Return the [X, Y] coordinate for the center point of the cell that contains the specified text.  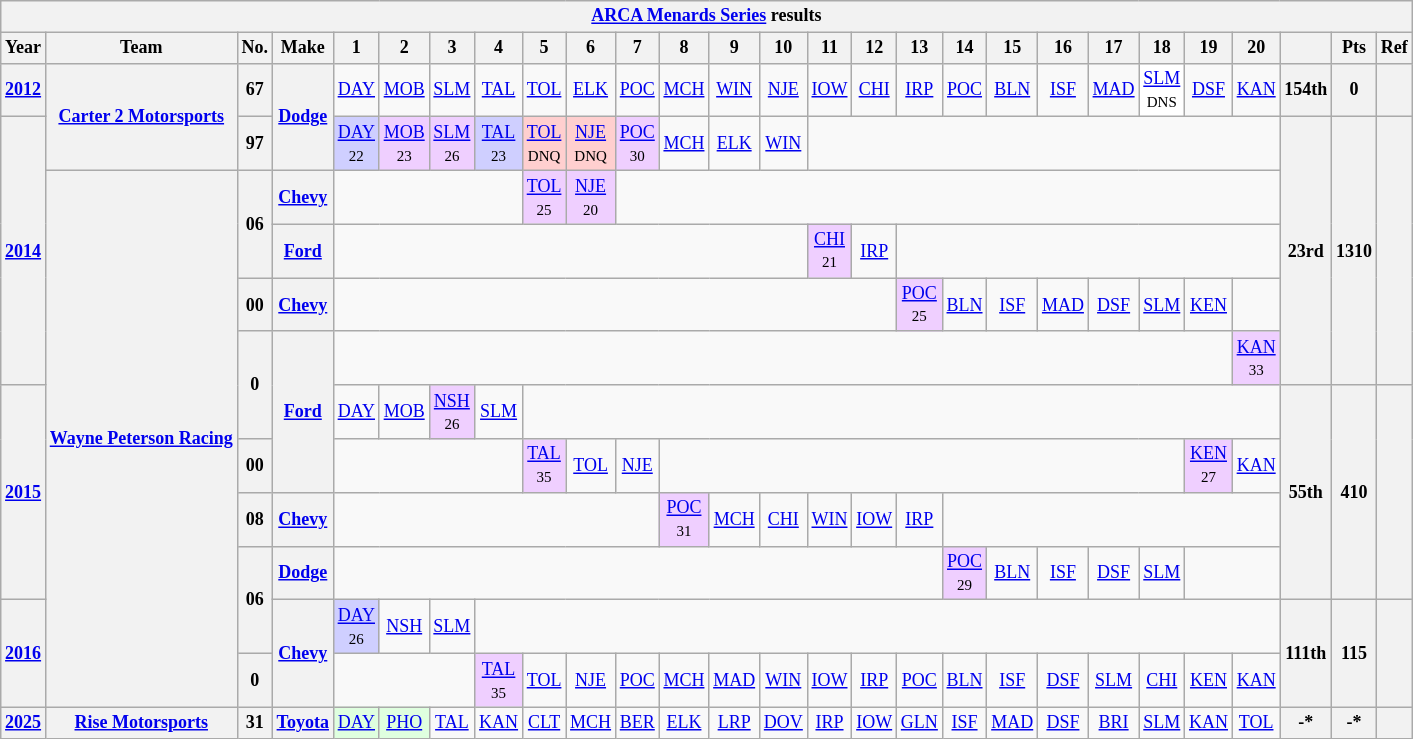
2012 [24, 90]
GLN [920, 722]
Rise Motorsports [141, 722]
POC31 [684, 519]
8 [684, 48]
LRP [734, 722]
NJE20 [591, 197]
2016 [24, 654]
17 [1114, 48]
MOB23 [404, 144]
DAY22 [356, 144]
TAL23 [499, 144]
12 [874, 48]
POC25 [920, 305]
16 [1064, 48]
18 [1162, 48]
154th [1306, 90]
Year [24, 48]
20 [1256, 48]
BER [637, 722]
1310 [1354, 251]
Carter 2 Motorsports [141, 116]
NSH26 [452, 412]
Team [141, 48]
08 [254, 519]
BRI [1114, 722]
1 [356, 48]
TOLDNQ [544, 144]
13 [920, 48]
115 [1354, 654]
14 [964, 48]
ARCA Menards Series results [706, 16]
19 [1209, 48]
23rd [1306, 251]
No. [254, 48]
10 [783, 48]
7 [637, 48]
55th [1306, 492]
Toyota [302, 722]
410 [1354, 492]
CLT [544, 722]
67 [254, 90]
2 [404, 48]
2014 [24, 251]
Pts [1354, 48]
KEN27 [1209, 466]
DOV [783, 722]
PHO [404, 722]
2025 [24, 722]
CHI21 [830, 251]
SLMDNS [1162, 90]
SLM26 [452, 144]
Ref [1394, 48]
31 [254, 722]
15 [1012, 48]
97 [254, 144]
NSH [404, 627]
11 [830, 48]
6 [591, 48]
POC29 [964, 573]
Wayne Peterson Racing [141, 438]
9 [734, 48]
NJEDNQ [591, 144]
5 [544, 48]
TOL25 [544, 197]
DAY26 [356, 627]
3 [452, 48]
2015 [24, 492]
4 [499, 48]
KAN33 [1256, 358]
111th [1306, 654]
Make [302, 48]
POC30 [637, 144]
